Return the (x, y) coordinate for the center point of the cell that contains the specified text.  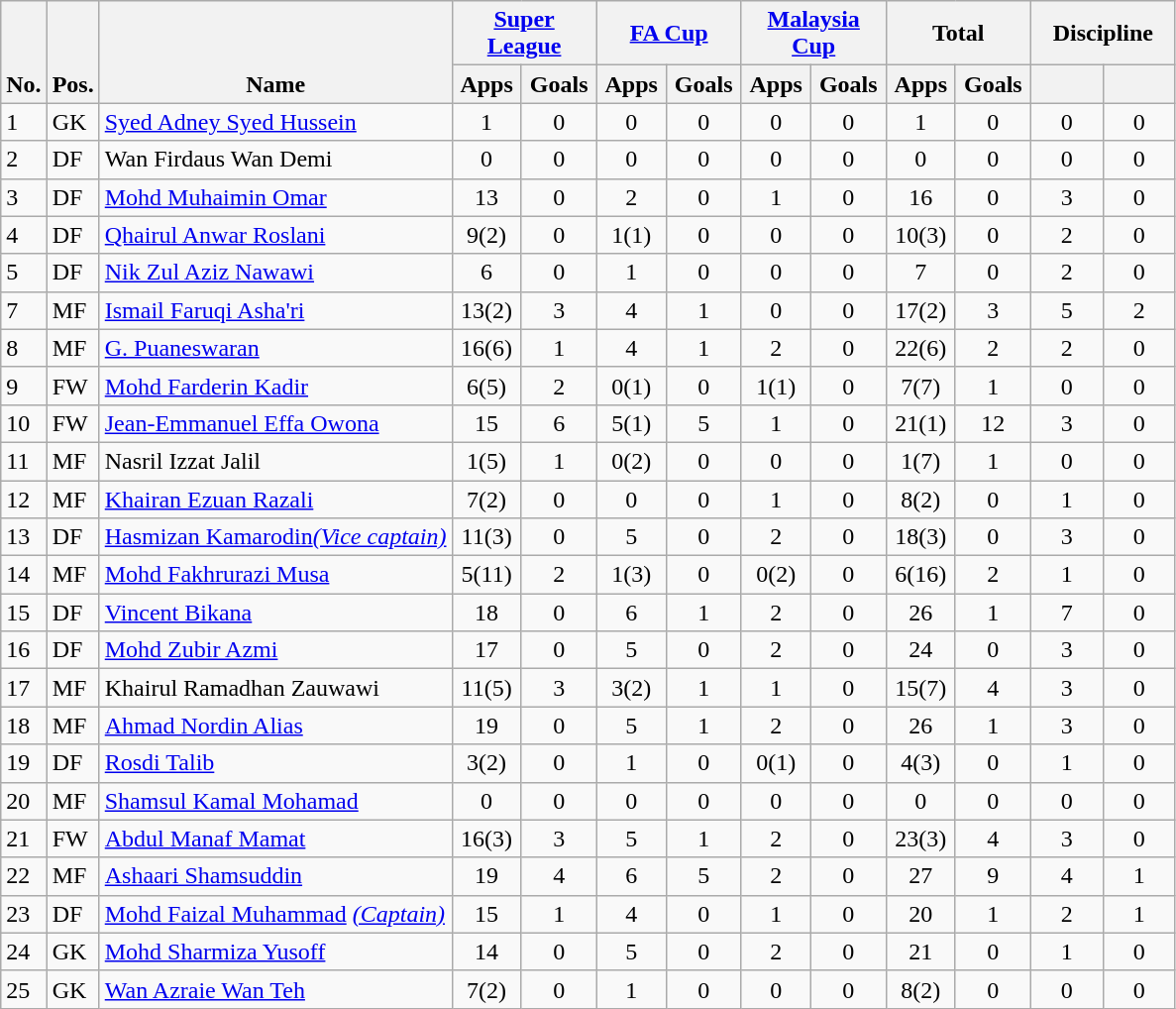
1(3) (631, 575)
16(6) (486, 348)
Abdul Manaf Mamat (275, 839)
Wan Firdaus Wan Demi (275, 160)
Mohd Fakhrurazi Musa (275, 575)
25 (24, 989)
15(7) (920, 688)
Mohd Faizal Muhammad (Captain) (275, 914)
6(5) (486, 386)
Mohd Sharmiza Yusoff (275, 952)
Jean-Emmanuel Effa Owona (275, 423)
4(3) (920, 763)
10 (24, 423)
1(5) (486, 461)
Total (958, 34)
8 (24, 348)
18(3) (920, 537)
23(3) (920, 839)
Malaysia Cup (813, 34)
Nasril Izzat Jalil (275, 461)
1(7) (920, 461)
13(2) (486, 310)
22(6) (920, 348)
G. Puaneswaran (275, 348)
Mohd Muhaimin Omar (275, 197)
27 (920, 876)
Hasmizan Kamarodin(Vice captain) (275, 537)
Wan Azraie Wan Teh (275, 989)
Name (275, 52)
Rosdi Talib (275, 763)
11(5) (486, 688)
Super League (524, 34)
5(11) (486, 575)
21(1) (920, 423)
Discipline (1103, 34)
Ashaari Shamsuddin (275, 876)
Khairul Ramadhan Zauwawi (275, 688)
Qhairul Anwar Roslani (275, 235)
Mohd Zubir Azmi (275, 650)
No. (24, 52)
17(2) (920, 310)
9(2) (486, 235)
10(3) (920, 235)
7(7) (920, 386)
Khairan Ezuan Razali (275, 499)
11(3) (486, 537)
Nik Zul Aziz Nawawi (275, 273)
5(1) (631, 423)
Mohd Farderin Kadir (275, 386)
Shamsul Kamal Mohamad (275, 801)
Pos. (73, 52)
FA Cup (669, 34)
16(3) (486, 839)
Vincent Bikana (275, 613)
Ahmad Nordin Alias (275, 726)
6(16) (920, 575)
23 (24, 914)
Ismail Faruqi Asha'ri (275, 310)
22 (24, 876)
Syed Adney Syed Hussein (275, 122)
11 (24, 461)
